Scan for the cell matching the given text and deliver its [X, Y] coordinate at center. 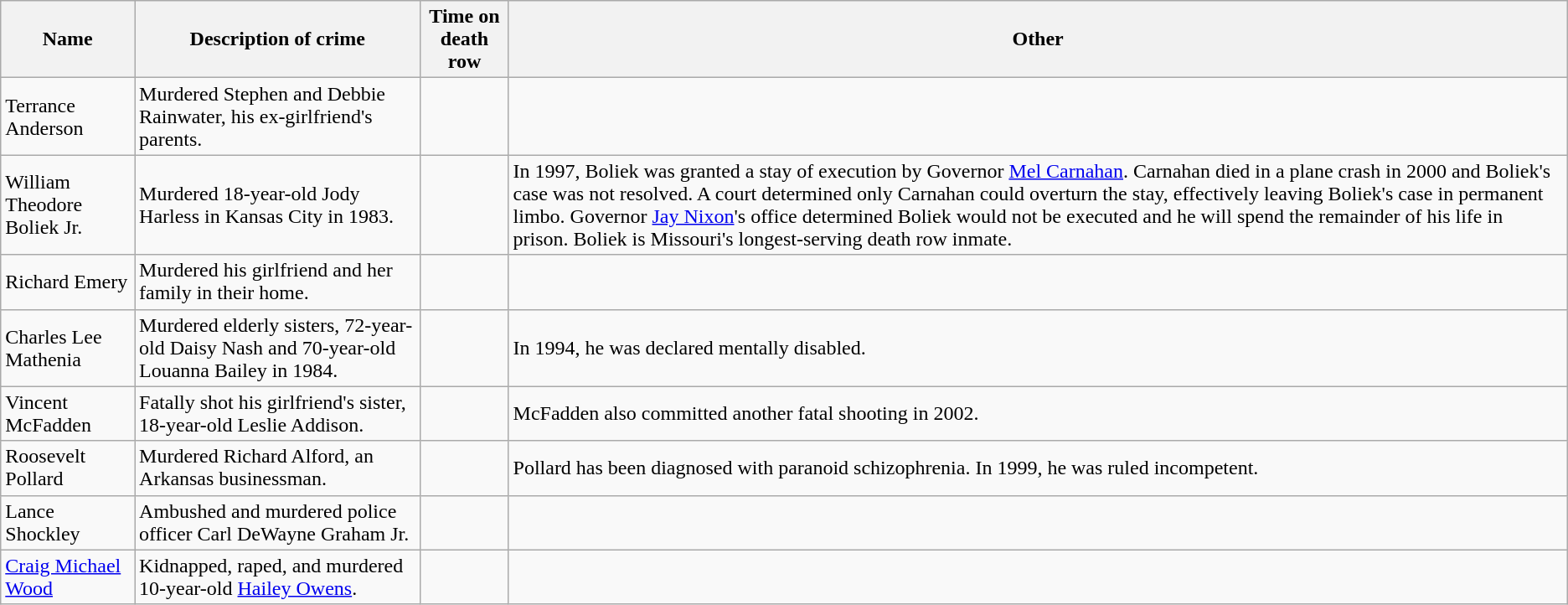
Terrance Anderson [68, 116]
Name [68, 39]
Murdered elderly sisters, 72-year-old Daisy Nash and 70-year-old Louanna Bailey in 1984. [278, 348]
Description of crime [278, 39]
Pollard has been diagnosed with paranoid schizophrenia. In 1999, he was ruled incompetent. [1038, 468]
Roosevelt Pollard [68, 468]
Vincent McFadden [68, 414]
Ambushed and murdered police officer Carl DeWayne Graham Jr. [278, 523]
William Theodore Boliek Jr. [68, 204]
McFadden also committed another fatal shooting in 2002. [1038, 414]
Richard Emery [68, 282]
Craig Michael Wood [68, 577]
Murdered Richard Alford, an Arkansas businessman. [278, 468]
Charles Lee Mathenia [68, 348]
In 1994, he was declared mentally disabled. [1038, 348]
Murdered 18-year-old Jody Harless in Kansas City in 1983. [278, 204]
Other [1038, 39]
Time on death row [464, 39]
Murdered his girlfriend and her family in their home. [278, 282]
Murdered Stephen and Debbie Rainwater, his ex-girlfriend's parents. [278, 116]
Fatally shot his girlfriend's sister, 18-year-old Leslie Addison. [278, 414]
Lance Shockley [68, 523]
Kidnapped, raped, and murdered 10-year-old Hailey Owens. [278, 577]
